Identify which cell holds the provided text, then report its [X, Y] central coordinate. 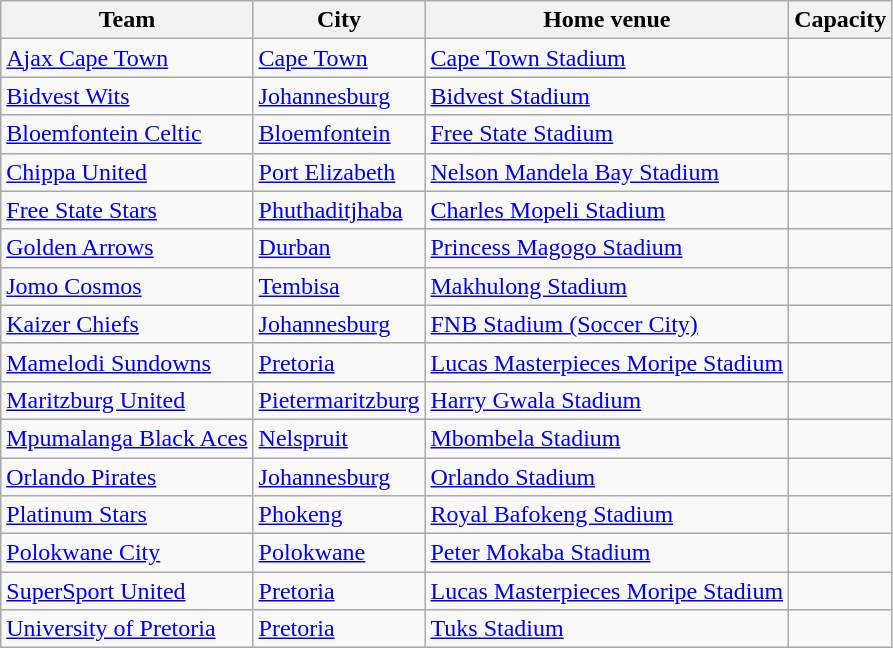
Bloemfontein Celtic [127, 134]
Bloemfontein [339, 134]
SuperSport United [127, 591]
Peter Mokaba Stadium [607, 553]
Tembisa [339, 286]
Chippa United [127, 172]
Cape Town Stadium [607, 58]
Cape Town [339, 58]
Port Elizabeth [339, 172]
Polokwane [339, 553]
Royal Bafokeng Stadium [607, 515]
Home venue [607, 20]
Mamelodi Sundowns [127, 362]
Team [127, 20]
Golden Arrows [127, 248]
Bidvest Wits [127, 96]
FNB Stadium (Soccer City) [607, 324]
Platinum Stars [127, 515]
Bidvest Stadium [607, 96]
Free State Stars [127, 210]
Jomo Cosmos [127, 286]
Mpumalanga Black Aces [127, 438]
Nelspruit [339, 438]
Charles Mopeli Stadium [607, 210]
Capacity [840, 20]
Polokwane City [127, 553]
Tuks Stadium [607, 629]
Maritzburg United [127, 400]
Durban [339, 248]
Orlando Stadium [607, 477]
Pietermaritzburg [339, 400]
Phuthaditjhaba [339, 210]
Ajax Cape Town [127, 58]
Kaizer Chiefs [127, 324]
Free State Stadium [607, 134]
Phokeng [339, 515]
Nelson Mandela Bay Stadium [607, 172]
Makhulong Stadium [607, 286]
Orlando Pirates [127, 477]
Mbombela Stadium [607, 438]
City [339, 20]
Harry Gwala Stadium [607, 400]
University of Pretoria [127, 629]
Princess Magogo Stadium [607, 248]
